Determine the (x, y) coordinate at the center of the cell enclosing the given text.  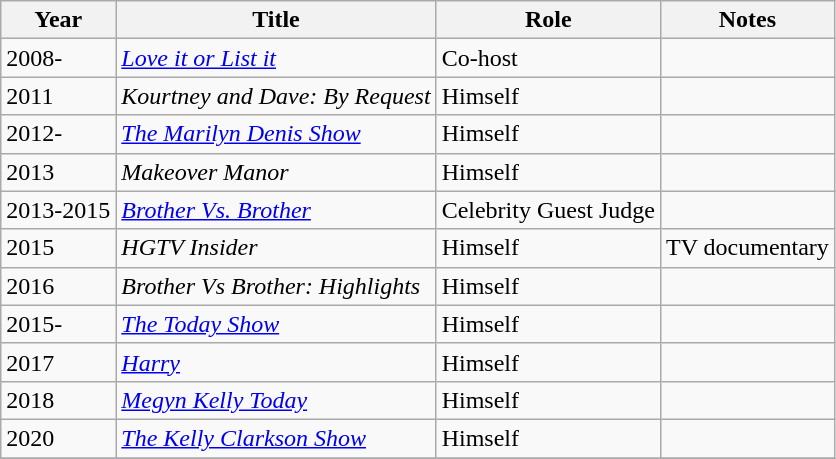
2017 (58, 362)
Makeover Manor (276, 172)
Harry (276, 362)
The Marilyn Denis Show (276, 134)
Love it or List it (276, 58)
2012- (58, 134)
2016 (58, 286)
Role (548, 20)
TV documentary (747, 248)
2008- (58, 58)
2011 (58, 96)
Title (276, 20)
Notes (747, 20)
2015- (58, 324)
2013 (58, 172)
Brother Vs Brother: Highlights (276, 286)
The Kelly Clarkson Show (276, 438)
Megyn Kelly Today (276, 400)
HGTV Insider (276, 248)
Brother Vs. Brother (276, 210)
2015 (58, 248)
2018 (58, 400)
Year (58, 20)
Celebrity Guest Judge (548, 210)
Co-host (548, 58)
2013-2015 (58, 210)
The Today Show (276, 324)
2020 (58, 438)
Kourtney and Dave: By Request (276, 96)
